Capture the cell that displays the provided text and extract its (X, Y) central coordinate. 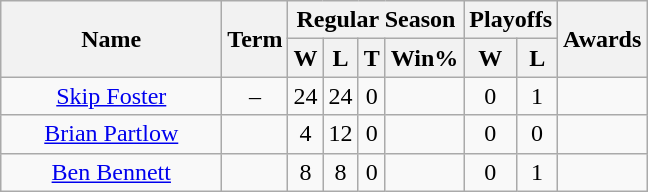
Skip Foster (112, 96)
Regular Season (376, 20)
Win% (424, 58)
Playoffs (511, 20)
4 (306, 134)
Awards (602, 39)
T (372, 58)
Term (255, 39)
– (255, 96)
Brian Partlow (112, 134)
Name (112, 39)
Ben Bennett (112, 172)
12 (340, 134)
